Determine the (X, Y) coordinate at the center of the cell enclosing the given text.  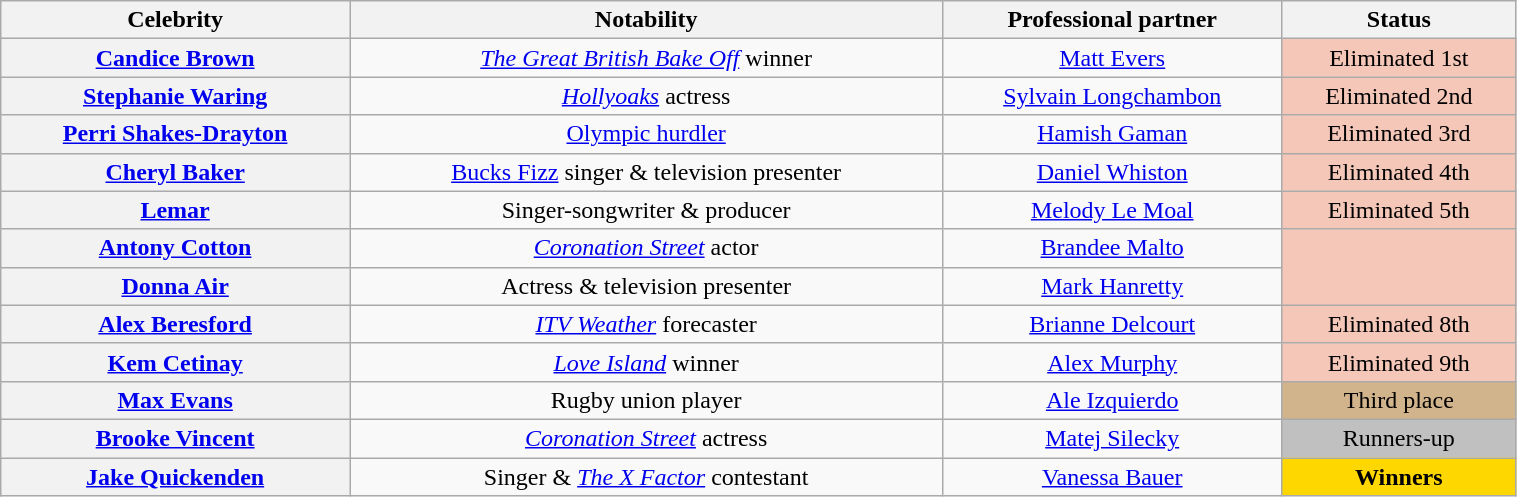
Eliminated 1st (1399, 58)
Notability (646, 20)
Matt Evers (1112, 58)
Hollyoaks actress (646, 96)
Singer-songwriter & producer (646, 210)
Brooke Vincent (176, 438)
Stephanie Waring (176, 96)
Third place (1399, 400)
Eliminated 2nd (1399, 96)
Singer & The X Factor contestant (646, 477)
Eliminated 5th (1399, 210)
The Great British Bake Off winner (646, 58)
Eliminated 3rd (1399, 134)
Kem Cetinay (176, 362)
Melody Le Moal (1112, 210)
Antony Cotton (176, 248)
Alex Murphy (1112, 362)
Jake Quickenden (176, 477)
Hamish Gaman (1112, 134)
Coronation Street actress (646, 438)
Perri Shakes-Drayton (176, 134)
Sylvain Longchambon (1112, 96)
Cheryl Baker (176, 172)
Vanessa Bauer (1112, 477)
Mark Hanretty (1112, 286)
Bucks Fizz singer & television presenter (646, 172)
Olympic hurdler (646, 134)
Donna Air (176, 286)
Daniel Whiston (1112, 172)
Brandee Malto (1112, 248)
Candice Brown (176, 58)
Coronation Street actor (646, 248)
Rugby union player (646, 400)
Professional partner (1112, 20)
Celebrity (176, 20)
Ale Izquierdo (1112, 400)
Actress & television presenter (646, 286)
Eliminated 4th (1399, 172)
Max Evans (176, 400)
Lemar (176, 210)
Eliminated 9th (1399, 362)
Love Island winner (646, 362)
Winners (1399, 477)
Status (1399, 20)
Brianne Delcourt (1112, 324)
ITV Weather forecaster (646, 324)
Matej Silecky (1112, 438)
Eliminated 8th (1399, 324)
Alex Beresford (176, 324)
Runners-up (1399, 438)
